Return the (X, Y) coordinate for the center point of the cell that contains the specified text.  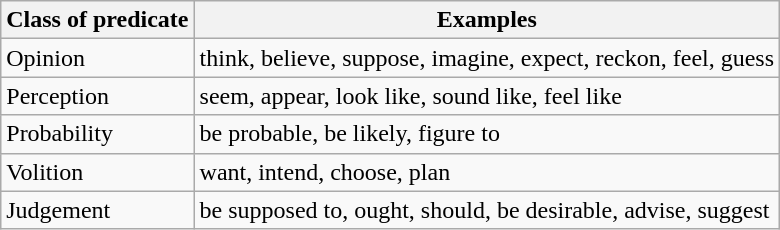
Opinion (98, 58)
Examples (487, 20)
be supposed to, ought, should, be desirable, advise, suggest (487, 210)
Class of predicate (98, 20)
Judgement (98, 210)
seem, appear, look like, sound like, feel like (487, 96)
be probable, be likely, figure to (487, 134)
Probability (98, 134)
Perception (98, 96)
think, believe, suppose, imagine, expect, reckon, feel, guess (487, 58)
Volition (98, 172)
want, intend, choose, plan (487, 172)
